From the cell containing the given text, extract its center point as (x, y) coordinate. 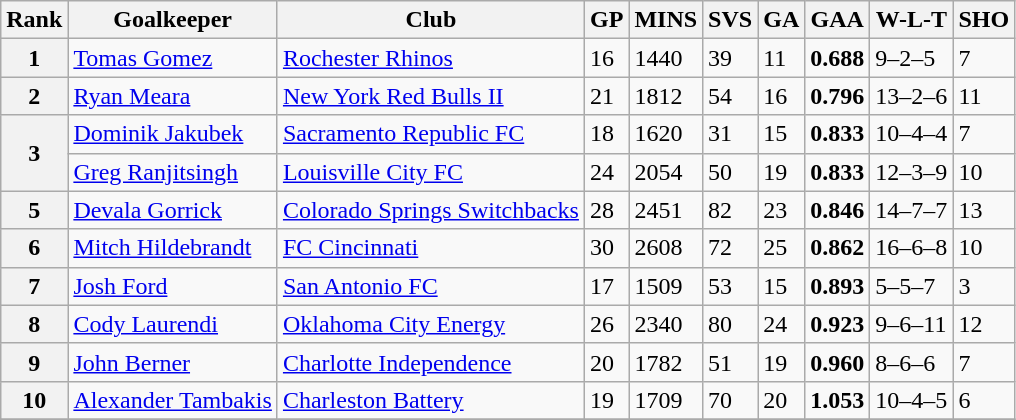
Sacramento Republic FC (430, 134)
9–6–11 (912, 324)
1709 (666, 400)
MINS (666, 20)
5–5–7 (912, 286)
10–4–5 (912, 400)
0.688 (838, 58)
9 (34, 362)
GA (782, 20)
53 (730, 286)
30 (606, 248)
80 (730, 324)
Oklahoma City Energy (430, 324)
W-L-T (912, 20)
28 (606, 210)
0.796 (838, 96)
Devala Gorrick (173, 210)
18 (606, 134)
Colorado Springs Switchbacks (430, 210)
GP (606, 20)
0.923 (838, 324)
0.893 (838, 286)
Alexander Tambakis (173, 400)
2340 (666, 324)
12–3–9 (912, 172)
Rochester Rhinos (430, 58)
13 (984, 210)
Goalkeeper (173, 20)
Tomas Gomez (173, 58)
25 (782, 248)
Louisville City FC (430, 172)
1 (34, 58)
1509 (666, 286)
Dominik Jakubek (173, 134)
8–6–6 (912, 362)
39 (730, 58)
0.862 (838, 248)
2054 (666, 172)
14–7–7 (912, 210)
SVS (730, 20)
Josh Ford (173, 286)
70 (730, 400)
0.960 (838, 362)
1440 (666, 58)
Greg Ranjitsingh (173, 172)
26 (606, 324)
5 (34, 210)
Charleston Battery (430, 400)
Mitch Hildebrandt (173, 248)
San Antonio FC (430, 286)
50 (730, 172)
72 (730, 248)
12 (984, 324)
0.846 (838, 210)
Ryan Meara (173, 96)
1.053 (838, 400)
17 (606, 286)
2451 (666, 210)
SHO (984, 20)
John Berner (173, 362)
23 (782, 210)
Rank (34, 20)
1620 (666, 134)
82 (730, 210)
51 (730, 362)
9–2–5 (912, 58)
13–2–6 (912, 96)
8 (34, 324)
New York Red Bulls II (430, 96)
Club (430, 20)
FC Cincinnati (430, 248)
31 (730, 134)
10–4–4 (912, 134)
1782 (666, 362)
16–6–8 (912, 248)
Charlotte Independence (430, 362)
1812 (666, 96)
2 (34, 96)
GAA (838, 20)
2608 (666, 248)
54 (730, 96)
21 (606, 96)
Cody Laurendi (173, 324)
